Extract the (X, Y) coordinate from the center of the cell holding the provided text.  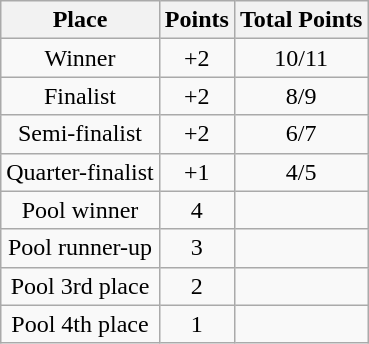
Semi-finalist (80, 134)
Pool 3rd place (80, 286)
Pool runner-up (80, 248)
Total Points (301, 20)
Points (196, 20)
2 (196, 286)
1 (196, 324)
8/9 (301, 96)
10/11 (301, 58)
Winner (80, 58)
Pool 4th place (80, 324)
Pool winner (80, 210)
6/7 (301, 134)
4/5 (301, 172)
+1 (196, 172)
Finalist (80, 96)
Quarter-finalist (80, 172)
Place (80, 20)
3 (196, 248)
4 (196, 210)
